Return the (x, y) coordinate for the center point of the cell that contains the specified text.  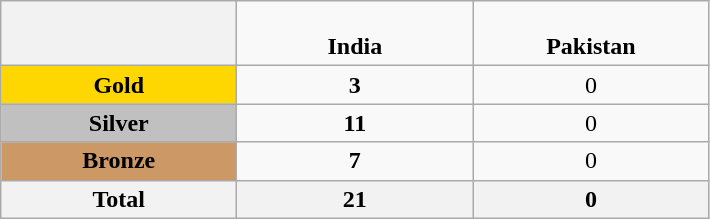
3 (355, 85)
21 (355, 199)
India (355, 34)
Total (119, 199)
11 (355, 123)
Gold (119, 85)
Bronze (119, 161)
Silver (119, 123)
Pakistan (591, 34)
7 (355, 161)
